Return (x, y) of the center of cell containing provided text 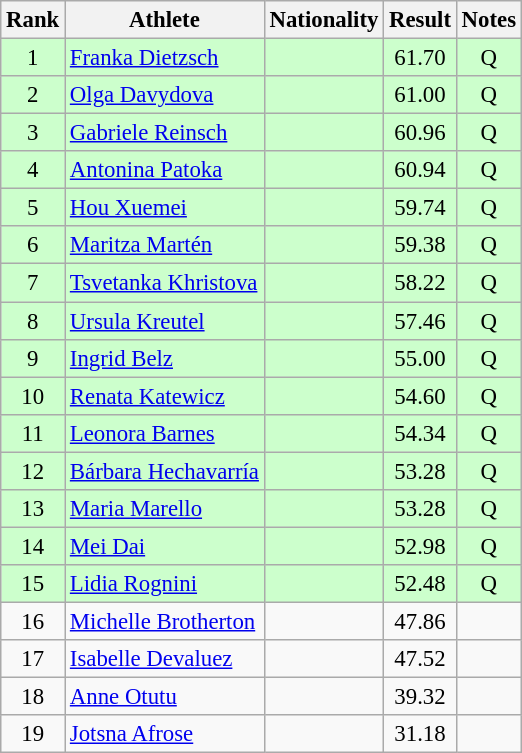
Result (420, 20)
52.48 (420, 584)
Athlete (165, 20)
Franka Dietzsch (165, 58)
Antonina Patoka (165, 170)
54.60 (420, 396)
5 (33, 208)
Jotsna Afrose (165, 734)
11 (33, 433)
61.70 (420, 58)
Maritza Martén (165, 245)
Rank (33, 20)
8 (33, 321)
47.52 (420, 659)
Olga Davydova (165, 95)
4 (33, 170)
60.96 (420, 133)
Lidia Rognini (165, 584)
13 (33, 509)
3 (33, 133)
54.34 (420, 433)
2 (33, 95)
17 (33, 659)
Nationality (324, 20)
Michelle Brotherton (165, 621)
Ursula Kreutel (165, 321)
Leonora Barnes (165, 433)
Notes (488, 20)
60.94 (420, 170)
Gabriele Reinsch (165, 133)
Renata Katewicz (165, 396)
47.86 (420, 621)
39.32 (420, 697)
Hou Xuemei (165, 208)
Bárbara Hechavarría (165, 471)
16 (33, 621)
12 (33, 471)
Tsvetanka Khristova (165, 283)
61.00 (420, 95)
Anne Otutu (165, 697)
55.00 (420, 358)
59.38 (420, 245)
58.22 (420, 283)
7 (33, 283)
Ingrid Belz (165, 358)
6 (33, 245)
Maria Marello (165, 509)
19 (33, 734)
31.18 (420, 734)
10 (33, 396)
59.74 (420, 208)
9 (33, 358)
14 (33, 546)
18 (33, 697)
Isabelle Devaluez (165, 659)
1 (33, 58)
57.46 (420, 321)
15 (33, 584)
Mei Dai (165, 546)
52.98 (420, 546)
